Return [x, y] of the center of cell containing provided text 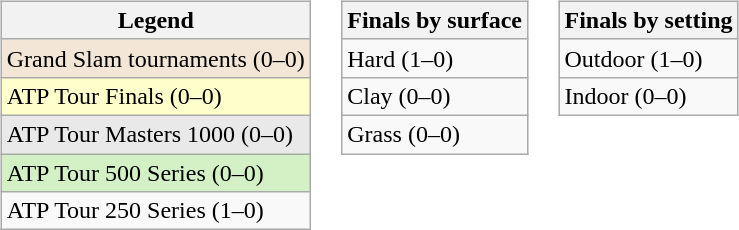
ATP Tour Masters 1000 (0–0) [156, 134]
Finals by surface [435, 20]
ATP Tour 500 Series (0–0) [156, 173]
Grand Slam tournaments (0–0) [156, 58]
Clay (0–0) [435, 96]
ATP Tour 250 Series (1–0) [156, 211]
Hard (1–0) [435, 58]
Legend [156, 20]
Outdoor (1–0) [648, 58]
ATP Tour Finals (0–0) [156, 96]
Finals by setting [648, 20]
Indoor (0–0) [648, 96]
Grass (0–0) [435, 134]
